Search for the cell housing the specified text and yield its (x, y) center coordinate. 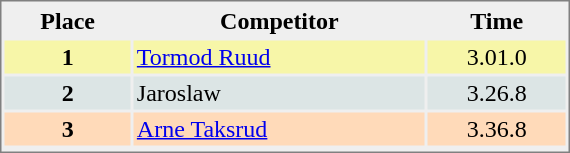
Time (497, 20)
Competitor (280, 20)
3.26.8 (497, 92)
1 (67, 56)
2 (67, 92)
3 (67, 128)
Jaroslaw (280, 92)
Arne Taksrud (280, 128)
Place (67, 20)
Tormod Ruud (280, 56)
3.36.8 (497, 128)
3.01.0 (497, 56)
